Pinpoint the cell where the given text exists, returning its (X, Y) midpoint coordinate. 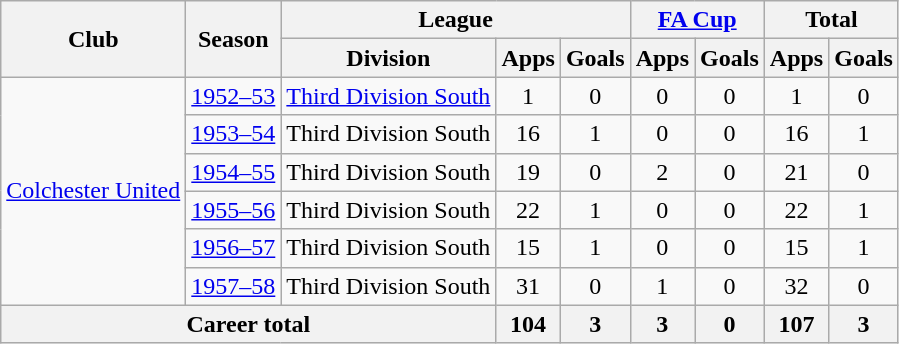
19 (528, 172)
1952–53 (234, 96)
2 (662, 172)
104 (528, 324)
FA Cup (697, 20)
Club (94, 39)
League (456, 20)
Total (831, 20)
Division (388, 58)
1957–58 (234, 286)
Colchester United (94, 191)
Season (234, 39)
32 (796, 286)
107 (796, 324)
1953–54 (234, 134)
1955–56 (234, 210)
31 (528, 286)
1954–55 (234, 172)
Career total (248, 324)
1956–57 (234, 248)
21 (796, 172)
